Scan for the cell matching the given text and deliver its (X, Y) coordinate at center. 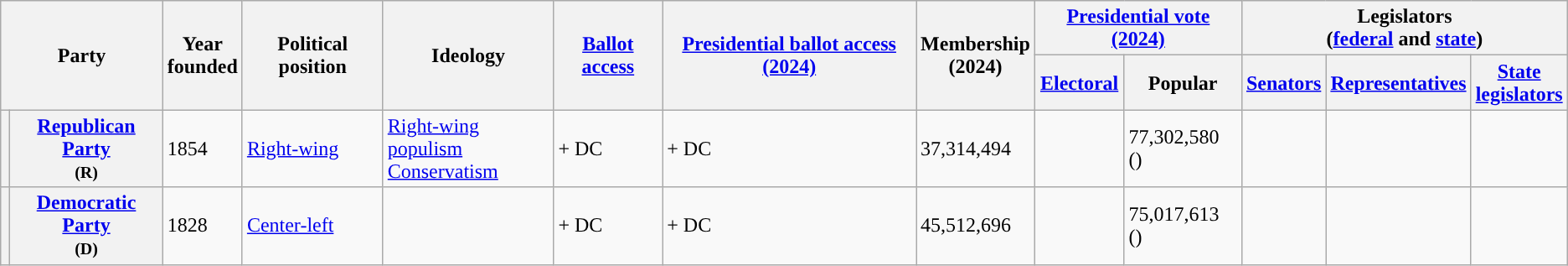
Political position (312, 55)
Center-left (312, 226)
Presidential vote (2024) (1137, 29)
Ballot access (608, 55)
Yearfounded (203, 55)
Democratic Party(D) (86, 226)
Legislators(federal and state) (1404, 29)
Right-wing populismConservatism (468, 149)
45,512,696 (976, 226)
Party (82, 55)
Statelegislators (1519, 82)
Representatives (1399, 82)
1828 (203, 226)
75,017,613() (1183, 226)
Presidential ballot access (2024) (789, 55)
1854 (203, 149)
77,302,580 () (1183, 149)
Membership(2024) (976, 55)
Senators (1283, 82)
Electoral (1079, 82)
Right-wing (312, 149)
Ideology (468, 55)
37,314,494 (976, 149)
Republican Party(R) (86, 149)
Popular (1183, 82)
